Detect which cell encompasses the target text, then output its [X, Y] center coordinate. 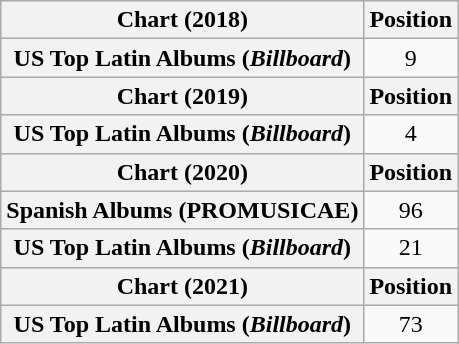
Chart (2019) [182, 96]
Chart (2020) [182, 172]
21 [411, 248]
Spanish Albums (PROMUSICAE) [182, 210]
96 [411, 210]
Chart (2018) [182, 20]
4 [411, 134]
9 [411, 58]
Chart (2021) [182, 286]
73 [411, 324]
